Detect which cell encompasses the target text, then output its (X, Y) center coordinate. 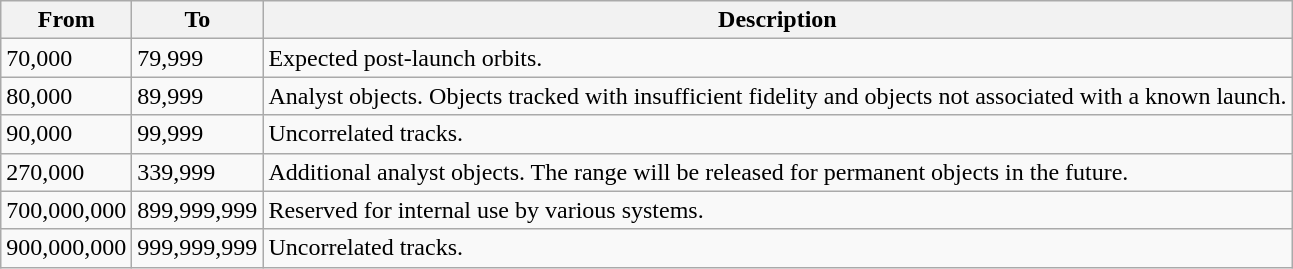
79,999 (198, 58)
Additional analyst objects. The range will be released for permanent objects in the future. (778, 172)
899,999,999 (198, 210)
700,000,000 (66, 210)
From (66, 20)
80,000 (66, 96)
90,000 (66, 134)
70,000 (66, 58)
Analyst objects. Objects tracked with insufficient fidelity and objects not associated with a known launch. (778, 96)
Description (778, 20)
900,000,000 (66, 248)
270,000 (66, 172)
999,999,999 (198, 248)
To (198, 20)
89,999 (198, 96)
Expected post-launch orbits. (778, 58)
Reserved for internal use by various systems. (778, 210)
99,999 (198, 134)
339,999 (198, 172)
